Pinpoint the cell where the given text exists, returning its [x, y] midpoint coordinate. 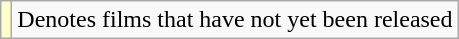
Denotes films that have not yet been released [235, 20]
